Determine the [X, Y] coordinate at the center of the cell enclosing the given text.  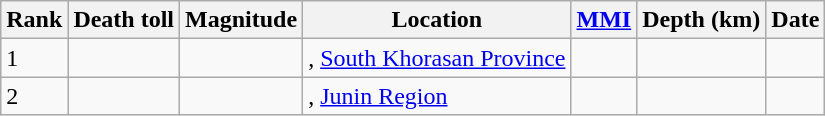
Date [796, 20]
2 [34, 96]
1 [34, 58]
MMI [604, 20]
, South Khorasan Province [437, 58]
, Junin Region [437, 96]
Death toll [124, 20]
Magnitude [242, 20]
Rank [34, 20]
Depth (km) [702, 20]
Location [437, 20]
